Return [X, Y] of the center of cell containing provided text 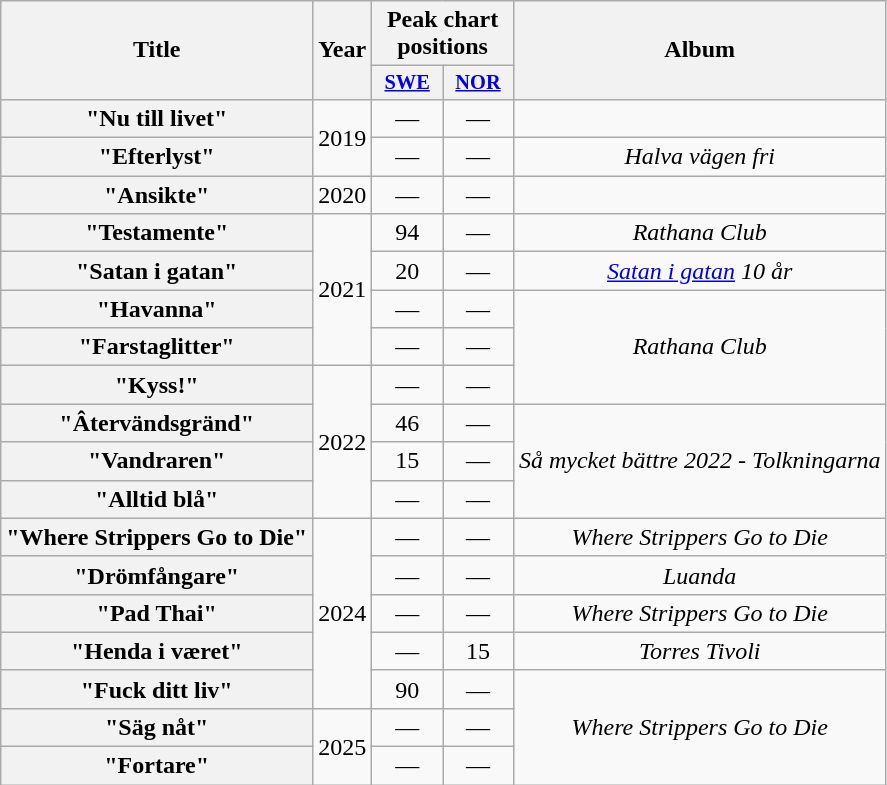
Peak chart positions [443, 34]
2024 [342, 613]
"Testamente" [157, 233]
"Farstaglitter" [157, 347]
Album [700, 50]
"Efterlyst" [157, 157]
"Kyss!" [157, 385]
2020 [342, 195]
"Fortare" [157, 766]
"Vandraren" [157, 461]
Luanda [700, 575]
46 [408, 423]
94 [408, 233]
Torres Tivoli [700, 651]
SWE [408, 83]
"Pad Thai" [157, 613]
Halva vägen fri [700, 157]
"Âtervändsgränd" [157, 423]
"Fuck ditt liv" [157, 689]
"Säg nåt" [157, 727]
"Ansikte" [157, 195]
NOR [478, 83]
"Drömfångare" [157, 575]
2021 [342, 290]
"Where Strippers Go to Die" [157, 537]
"Nu till livet" [157, 118]
2022 [342, 442]
20 [408, 271]
"Satan i gatan" [157, 271]
"Alltid blå" [157, 499]
Year [342, 50]
2019 [342, 137]
2025 [342, 746]
Title [157, 50]
Så mycket bättre 2022 - Tolkningarna [700, 461]
Satan i gatan 10 år [700, 271]
"Havanna" [157, 309]
90 [408, 689]
"Henda i været" [157, 651]
